Pinpoint the cell where the given text exists, returning its [x, y] midpoint coordinate. 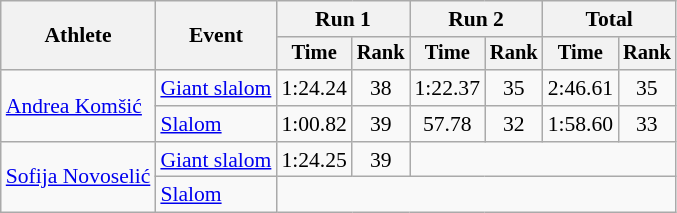
Sofija Novoselić [78, 178]
1:58.60 [580, 124]
Andrea Komšić [78, 106]
1:24.25 [314, 160]
33 [647, 124]
38 [381, 88]
Total [610, 19]
32 [514, 124]
Run 2 [476, 19]
Run 1 [342, 19]
1:00.82 [314, 124]
Event [216, 36]
Athlete [78, 36]
2:46.61 [580, 88]
1:24.24 [314, 88]
1:22.37 [448, 88]
57.78 [448, 124]
